Provide the [x, y] coordinate of the cell's center where the given text is located.  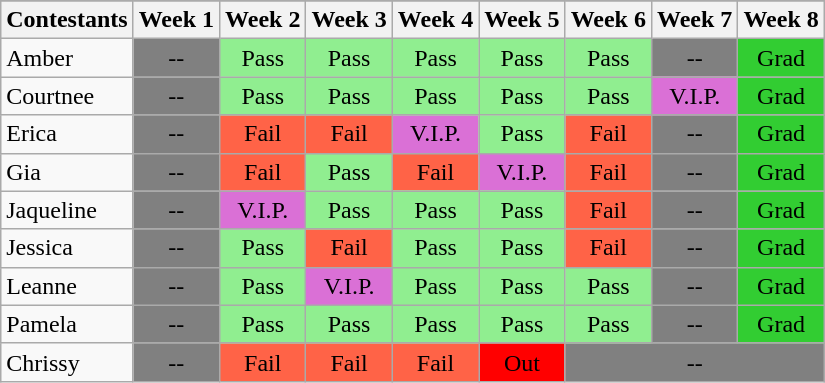
Out [522, 362]
Week 5 [522, 20]
Jaqueline [67, 210]
Jessica [67, 248]
Courtnee [67, 96]
Week 8 [781, 20]
Leanne [67, 286]
Week 3 [349, 20]
Week 4 [435, 20]
Week 6 [608, 20]
Gia [67, 172]
Contestants [67, 20]
Week 1 [176, 20]
Amber [67, 58]
Week 7 [694, 20]
Chrissy [67, 362]
Erica [67, 134]
Pamela [67, 324]
Week 2 [263, 20]
